Extract the [X, Y] coordinate from the center of the cell holding the provided text.  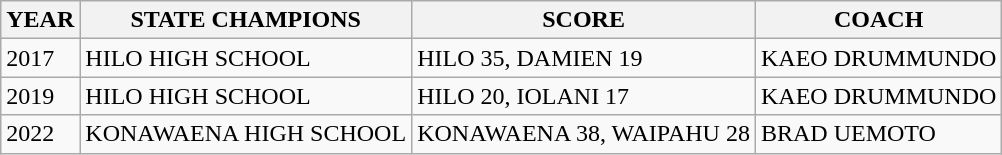
HILO 35, DAMIEN 19 [584, 58]
2022 [40, 134]
SCORE [584, 20]
2017 [40, 58]
KONAWAENA 38, WAIPAHU 28 [584, 134]
KONAWAENA HIGH SCHOOL [246, 134]
HILO 20, IOLANI 17 [584, 96]
COACH [878, 20]
YEAR [40, 20]
STATE CHAMPIONS [246, 20]
BRAD UEMOTO [878, 134]
2019 [40, 96]
